Scan for the cell matching the given text and deliver its (x, y) coordinate at center. 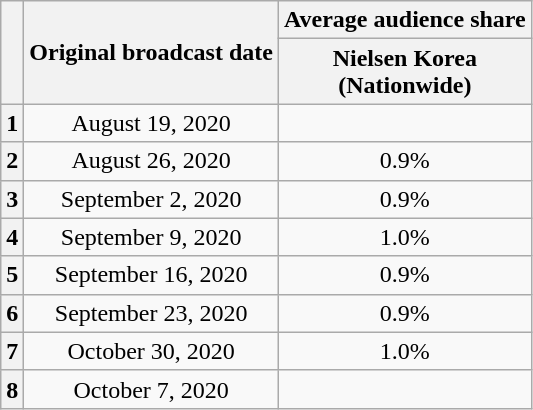
2 (12, 161)
Nielsen Korea(Nationwide) (404, 72)
7 (12, 351)
October 30, 2020 (152, 351)
3 (12, 199)
August 19, 2020 (152, 123)
1 (12, 123)
8 (12, 389)
Average audience share (404, 20)
September 2, 2020 (152, 199)
4 (12, 237)
5 (12, 275)
October 7, 2020 (152, 389)
6 (12, 313)
Original broadcast date (152, 52)
September 23, 2020 (152, 313)
September 9, 2020 (152, 237)
September 16, 2020 (152, 275)
August 26, 2020 (152, 161)
